Determine the (X, Y) coordinate at the center of the cell enclosing the given text.  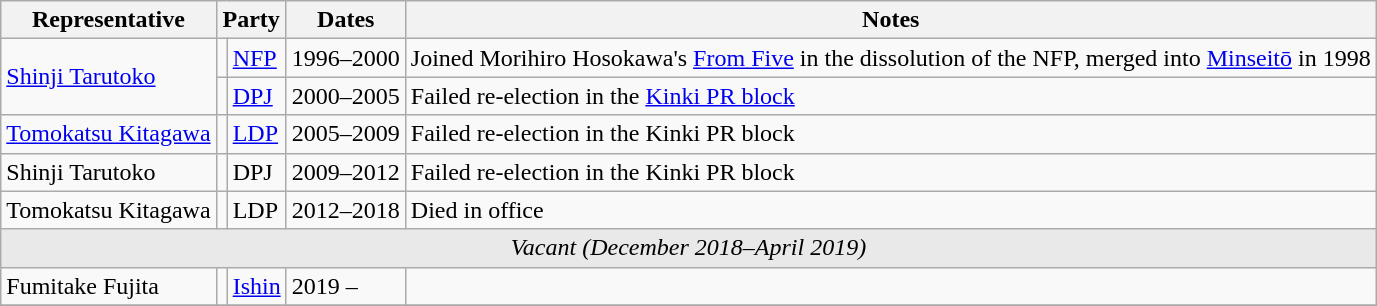
NFP (256, 58)
2005–2009 (346, 134)
Dates (346, 20)
1996–2000 (346, 58)
Joined Morihiro Hosokawa's From Five in the dissolution of the NFP, merged into Minseitō in 1998 (890, 58)
2009–2012 (346, 172)
Party (251, 20)
2000–2005 (346, 96)
Vacant (December 2018–April 2019) (689, 248)
2012–2018 (346, 210)
Fumitake Fujita (108, 286)
Representative (108, 20)
Ishin (256, 286)
Died in office (890, 210)
Notes (890, 20)
2019 – (346, 286)
